Provide the [X, Y] coordinate of the cell's center where the given text is located.  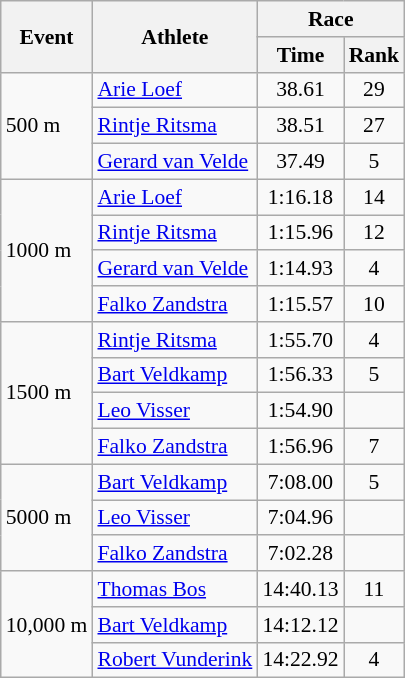
10,000 m [47, 624]
11 [374, 589]
7:08.00 [300, 482]
27 [374, 126]
1:55.70 [300, 340]
Thomas Bos [174, 589]
1:56.96 [300, 447]
Race [330, 19]
37.49 [300, 162]
Time [300, 55]
14:22.92 [300, 660]
7:04.96 [300, 518]
1:54.90 [300, 411]
500 m [47, 126]
7 [374, 447]
1:15.96 [300, 233]
14:12.12 [300, 625]
1:16.18 [300, 197]
1:14.93 [300, 269]
Event [47, 36]
1:15.57 [300, 304]
10 [374, 304]
7:02.28 [300, 554]
14 [374, 197]
Athlete [174, 36]
5000 m [47, 518]
1:56.33 [300, 375]
38.51 [300, 126]
Robert Vunderink [174, 660]
1500 m [47, 393]
14:40.13 [300, 589]
1000 m [47, 250]
12 [374, 233]
Rank [374, 55]
29 [374, 90]
38.61 [300, 90]
